Search for the cell housing the specified text and yield its [x, y] center coordinate. 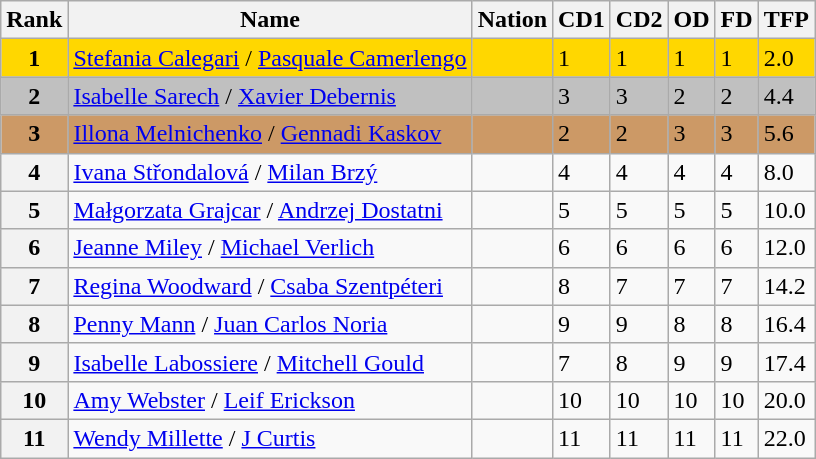
2.0 [786, 58]
22.0 [786, 438]
10.0 [786, 210]
Nation [512, 20]
OD [692, 20]
Małgorzata Grajcar / Andrzej Dostatni [270, 210]
12.0 [786, 248]
Regina Woodward / Csaba Szentpéteri [270, 286]
Isabelle Labossiere / Mitchell Gould [270, 362]
Jeanne Miley / Michael Verlich [270, 248]
Isabelle Sarech / Xavier Debernis [270, 96]
20.0 [786, 400]
CD1 [582, 20]
Illona Melnichenko / Gennadi Kaskov [270, 134]
Wendy Millette / J Curtis [270, 438]
Name [270, 20]
TFP [786, 20]
Stefania Calegari / Pasquale Camerlengo [270, 58]
FD [736, 20]
5.6 [786, 134]
Ivana Střondalová / Milan Brzý [270, 172]
Rank [34, 20]
Penny Mann / Juan Carlos Noria [270, 324]
CD2 [639, 20]
8.0 [786, 172]
16.4 [786, 324]
17.4 [786, 362]
4.4 [786, 96]
Amy Webster / Leif Erickson [270, 400]
14.2 [786, 286]
